Identify which cell holds the provided text, then report its (x, y) central coordinate. 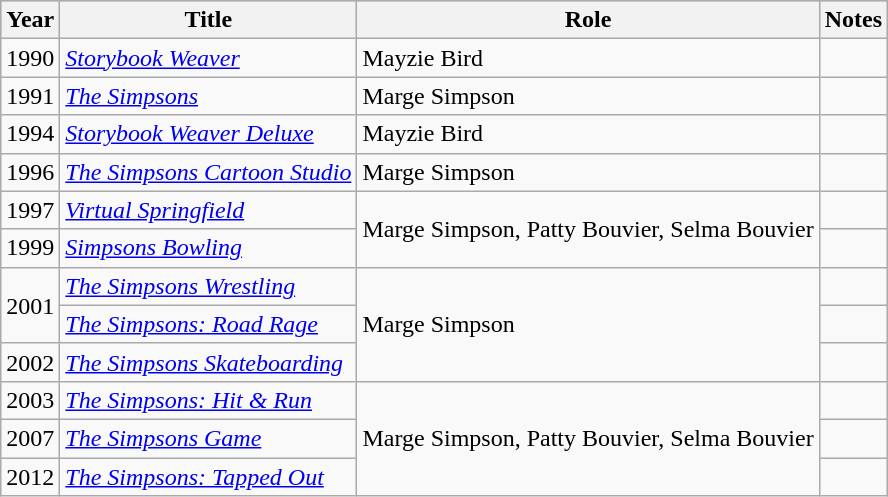
The Simpsons: Road Rage (208, 324)
2001 (30, 305)
Simpsons Bowling (208, 248)
2012 (30, 477)
1994 (30, 134)
Year (30, 20)
1999 (30, 248)
The Simpsons: Tapped Out (208, 477)
Storybook Weaver Deluxe (208, 134)
1997 (30, 210)
1996 (30, 172)
1991 (30, 96)
Role (588, 20)
Storybook Weaver (208, 58)
1990 (30, 58)
2002 (30, 362)
The Simpsons (208, 96)
2003 (30, 400)
The Simpsons Cartoon Studio (208, 172)
The Simpsons Game (208, 438)
Title (208, 20)
Notes (853, 20)
The Simpsons: Hit & Run (208, 400)
The Simpsons Skateboarding (208, 362)
Virtual Springfield (208, 210)
2007 (30, 438)
The Simpsons Wrestling (208, 286)
